Output the (x, y) coordinate of the center of the cell containing the given text.  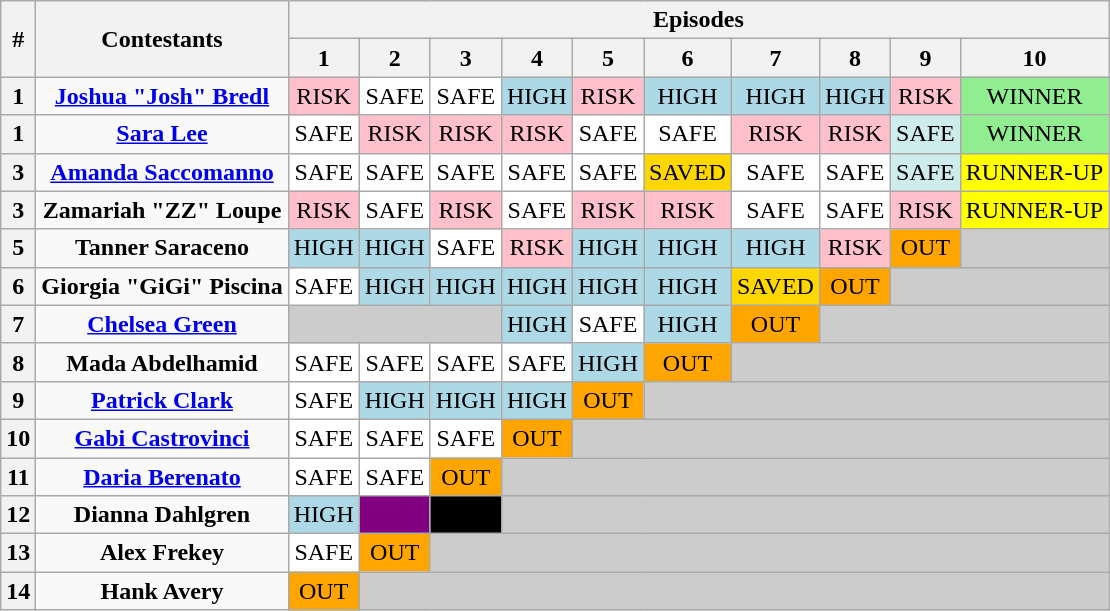
Alex Frekey (162, 553)
Daria Berenato (162, 477)
Episodes (698, 20)
Tanner Saraceno (162, 248)
# (18, 39)
Sara Lee (162, 134)
13 (18, 553)
12 (18, 515)
Mada Abdelhamid (162, 362)
11 (18, 477)
2 (394, 58)
Gabi Castrovinci (162, 438)
Patrick Clark (162, 400)
Hank Avery (162, 591)
Dianna Dahlgren (162, 515)
14 (18, 591)
Contestants (162, 39)
Amanda Saccomanno (162, 172)
Chelsea Green (162, 324)
Joshua "Josh" Bredl (162, 96)
Giorgia "GiGi" Piscina (162, 286)
Zamariah "ZZ" Loupe (162, 210)
4 (536, 58)
